Identify which cell holds the provided text, then report its (X, Y) central coordinate. 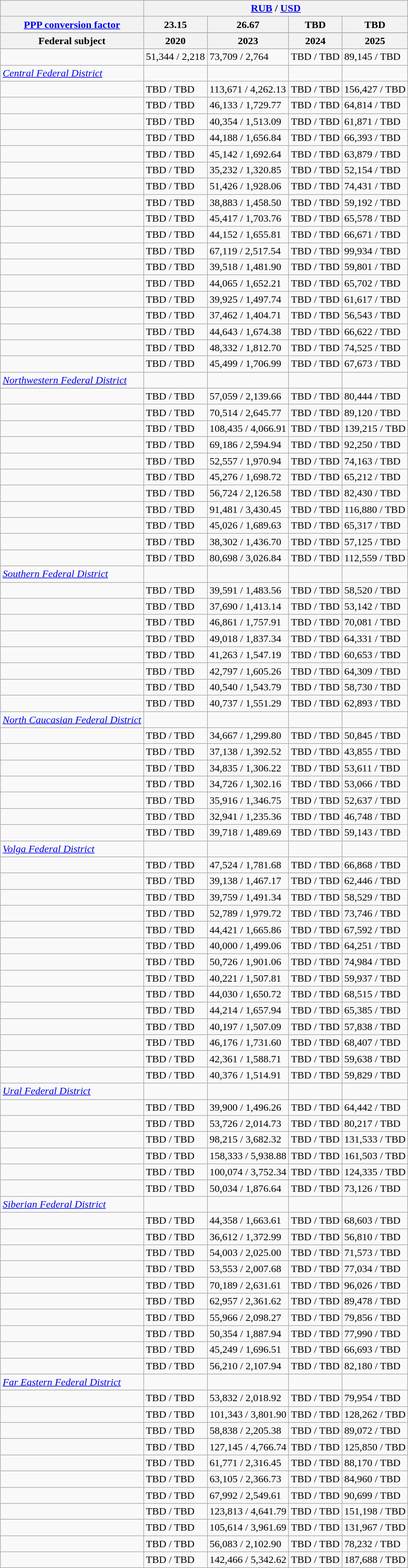
68,407 / TBD (375, 1043)
64,814 / TBD (375, 105)
45,026 / 1,689.63 (248, 526)
66,622 / TBD (375, 332)
52,154 / TBD (375, 170)
42,361 / 1,588.71 (248, 1059)
89,072 / TBD (375, 1430)
67,592 / TBD (375, 929)
2025 (375, 41)
139,215 / TBD (375, 428)
56,724 / 2,126.58 (248, 493)
64,331 / TBD (375, 639)
127,145 / 4,766.74 (248, 1447)
65,385 / TBD (375, 1011)
71,573 / TBD (375, 1253)
53,142 / TBD (375, 606)
55,966 / 2,098.27 (248, 1317)
52,557 / 1,970.94 (248, 461)
73,746 / TBD (375, 913)
187,688 / TBD (375, 1560)
66,693 / TBD (375, 1350)
77,990 / TBD (375, 1334)
59,638 / TBD (375, 1059)
63,879 / TBD (375, 154)
40,737 / 1,551.29 (248, 703)
61,871 / TBD (375, 121)
161,503 / TBD (375, 1156)
56,210 / 2,107.94 (248, 1366)
36,612 / 1,372.99 (248, 1237)
156,427 / TBD (375, 89)
80,698 / 3,026.84 (248, 558)
40,221 / 1,507.81 (248, 978)
65,317 / TBD (375, 526)
67,992 / 2,549.61 (248, 1495)
46,176 / 1,731.60 (248, 1043)
74,984 / TBD (375, 962)
82,180 / TBD (375, 1366)
47,524 / 1,781.68 (248, 865)
44,065 / 1,652.21 (248, 283)
59,829 / TBD (375, 1075)
Siberian Federal District (72, 1204)
105,614 / 3,961.69 (248, 1528)
49,018 / 1,837.34 (248, 639)
45,249 / 1,696.51 (248, 1350)
53,726 / 2,014.73 (248, 1123)
57,059 / 2,139.66 (248, 396)
39,925 / 1,497.74 (248, 299)
45,142 / 1,692.64 (248, 154)
131,533 / TBD (375, 1140)
58,520 / TBD (375, 590)
128,262 / TBD (375, 1414)
58,838 / 2,205.38 (248, 1430)
61,617 / TBD (375, 299)
100,074 / 3,752.34 (248, 1172)
48,332 / 1,812.70 (248, 348)
39,591 / 1,483.56 (248, 590)
112,559 / TBD (375, 558)
64,442 / TBD (375, 1107)
PPP conversion factor (72, 25)
39,759 / 1,491.34 (248, 897)
Northwestern Federal District (72, 380)
46,748 / TBD (375, 816)
40,540 / 1,543.79 (248, 687)
88,170 / TBD (375, 1463)
60,653 / TBD (375, 655)
113,671 / 4,262.13 (248, 89)
2024 (315, 41)
59,143 / TBD (375, 833)
77,034 / TBD (375, 1269)
80,217 / TBD (375, 1123)
68,603 / TBD (375, 1220)
151,198 / TBD (375, 1512)
61,771 / 2,316.45 (248, 1463)
58,730 / TBD (375, 687)
99,934 / TBD (375, 251)
116,880 / TBD (375, 510)
74,431 / TBD (375, 186)
63,105 / 2,366.73 (248, 1479)
125,850 / TBD (375, 1447)
90,699 / TBD (375, 1495)
53,611 / TBD (375, 768)
52,637 / TBD (375, 800)
59,192 / TBD (375, 203)
Far Eastern Federal District (72, 1382)
RUB / USD (276, 8)
45,276 / 1,698.72 (248, 477)
46,133 / 1,729.77 (248, 105)
101,343 / 3,801.90 (248, 1414)
98,215 / 3,682.32 (248, 1140)
89,145 / TBD (375, 57)
108,435 / 4,066.91 (248, 428)
23.15 (176, 25)
79,954 / TBD (375, 1398)
39,718 / 1,489.69 (248, 833)
40,354 / 1,513.09 (248, 121)
North Caucasian Federal District (72, 720)
51,426 / 1,928.06 (248, 186)
84,960 / TBD (375, 1479)
78,232 / TBD (375, 1544)
45,417 / 1,703.76 (248, 219)
39,138 / 1,467.17 (248, 881)
37,138 / 1,392.52 (248, 752)
64,309 / TBD (375, 671)
26.67 (248, 25)
54,003 / 2,025.00 (248, 1253)
67,673 / TBD (375, 364)
51,344 / 2,218 (176, 57)
124,335 / TBD (375, 1172)
62,893 / TBD (375, 703)
82,430 / TBD (375, 493)
158,333 / 5,938.88 (248, 1156)
40,376 / 1,514.91 (248, 1075)
34,726 / 1,302.16 (248, 784)
39,518 / 1,481.90 (248, 267)
46,861 / 1,757.91 (248, 622)
70,514 / 2,645.77 (248, 412)
66,393 / TBD (375, 138)
44,358 / 1,663.61 (248, 1220)
44,152 / 1,655.81 (248, 235)
56,543 / TBD (375, 315)
66,671 / TBD (375, 235)
66,868 / TBD (375, 865)
74,163 / TBD (375, 461)
50,034 / 1,876.64 (248, 1188)
80,444 / TBD (375, 396)
45,499 / 1,706.99 (248, 364)
44,030 / 1,650.72 (248, 994)
57,838 / TBD (375, 1027)
142,466 / 5,342.62 (248, 1560)
123,813 / 4,641.79 (248, 1512)
40,000 / 1,499.06 (248, 946)
44,643 / 1,674.38 (248, 332)
65,212 / TBD (375, 477)
Central Federal District (72, 73)
56,083 / 2,102.90 (248, 1544)
2020 (176, 41)
73,126 / TBD (375, 1188)
40,197 / 1,507.09 (248, 1027)
58,529 / TBD (375, 897)
37,462 / 1,404.71 (248, 315)
44,214 / 1,657.94 (248, 1011)
74,525 / TBD (375, 348)
44,188 / 1,656.84 (248, 138)
34,835 / 1,306.22 (248, 768)
62,957 / 2,361.62 (248, 1301)
38,883 / 1,458.50 (248, 203)
131,967 / TBD (375, 1528)
50,845 / TBD (375, 736)
70,081 / TBD (375, 622)
Federal subject (72, 41)
42,797 / 1,605.26 (248, 671)
37,690 / 1,413.14 (248, 606)
59,937 / TBD (375, 978)
Southern Federal District (72, 574)
67,119 / 2,517.54 (248, 251)
73,709 / 2,764 (248, 57)
41,263 / 1,547.19 (248, 655)
39,900 / 1,496.26 (248, 1107)
89,120 / TBD (375, 412)
56,810 / TBD (375, 1237)
68,515 / TBD (375, 994)
92,250 / TBD (375, 445)
57,125 / TBD (375, 542)
32,941 / 1,235.36 (248, 816)
Ural Federal District (72, 1091)
53,553 / 2,007.68 (248, 1269)
79,856 / TBD (375, 1317)
96,026 / TBD (375, 1285)
2023 (248, 41)
65,578 / TBD (375, 219)
34,667 / 1,299.80 (248, 736)
64,251 / TBD (375, 946)
35,232 / 1,320.85 (248, 170)
35,916 / 1,346.75 (248, 800)
59,801 / TBD (375, 267)
53,832 / 2,018.92 (248, 1398)
38,302 / 1,436.70 (248, 542)
89,478 / TBD (375, 1301)
65,702 / TBD (375, 283)
53,066 / TBD (375, 784)
43,855 / TBD (375, 752)
62,446 / TBD (375, 881)
70,189 / 2,631.61 (248, 1285)
91,481 / 3,430.45 (248, 510)
50,354 / 1,887.94 (248, 1334)
Volga Federal District (72, 849)
69,186 / 2,594.94 (248, 445)
52,789 / 1,979.72 (248, 913)
44,421 / 1,665.86 (248, 929)
50,726 / 1,901.06 (248, 962)
